Capture the cell that displays the provided text and extract its (x, y) central coordinate. 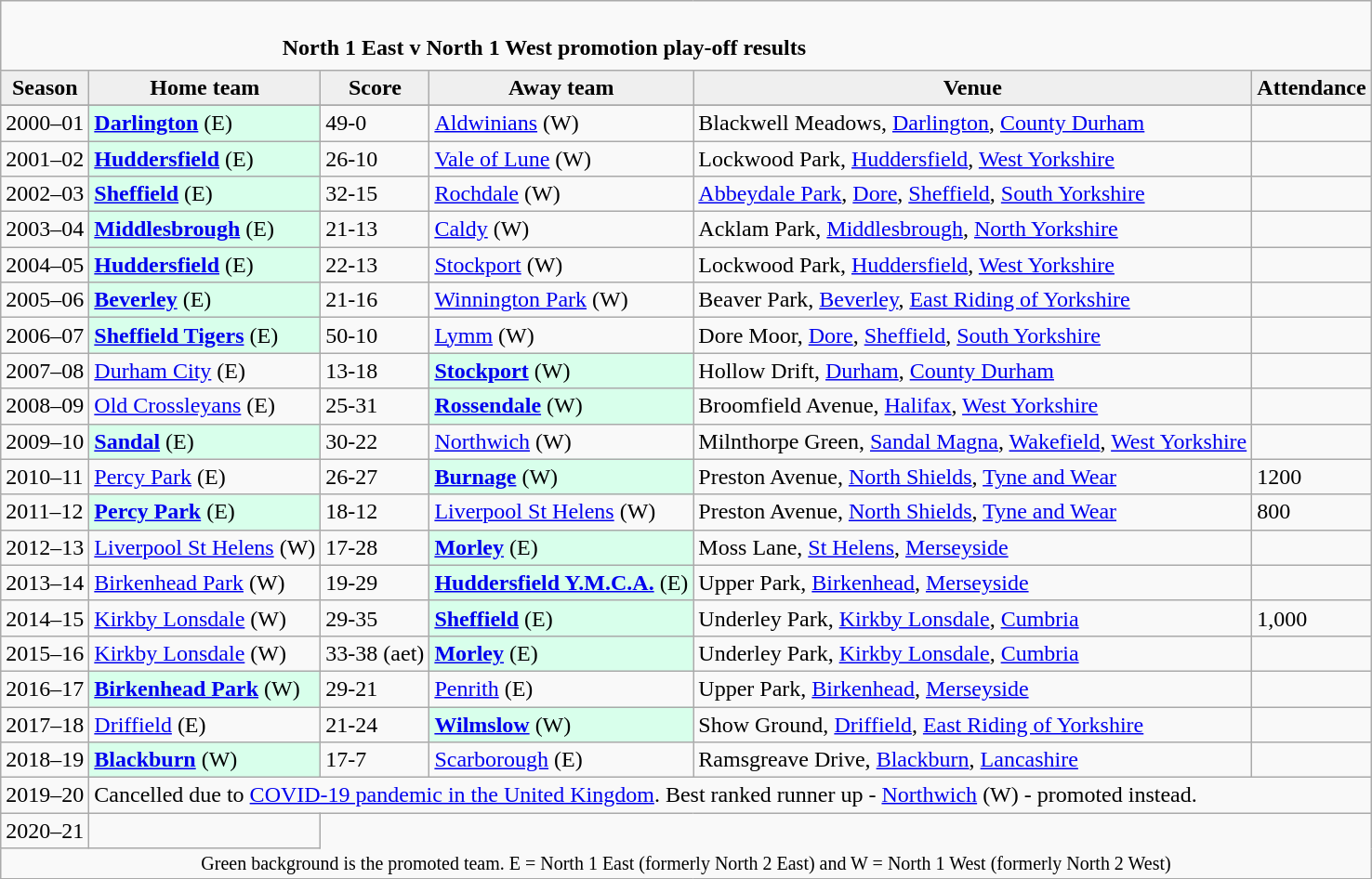
50-10 (376, 335)
21-16 (376, 300)
2005–06 (45, 300)
Rossendale (W) (561, 406)
Blackburn (W) (204, 760)
17-7 (376, 760)
19-29 (376, 583)
Scarborough (E) (561, 760)
Milnthorpe Green, Sandal Magna, Wakefield, West Yorkshire (972, 441)
2020–21 (45, 831)
2016–17 (45, 689)
2019–20 (45, 795)
49-0 (376, 123)
2004–05 (45, 265)
Broomfield Avenue, Halifax, West Yorkshire (972, 406)
Sandal (E) (204, 441)
21-13 (376, 230)
Rochdale (W) (561, 194)
Attendance (1312, 87)
Penrith (E) (561, 689)
2003–04 (45, 230)
2006–07 (45, 335)
29-35 (376, 618)
2015–16 (45, 653)
2017–18 (45, 724)
Dore Moor, Dore, Sheffield, South Yorkshire (972, 335)
Driffield (E) (204, 724)
Northwich (W) (561, 441)
17-28 (376, 547)
2007–08 (45, 371)
18-12 (376, 512)
Show Ground, Driffield, East Riding of Yorkshire (972, 724)
26-10 (376, 159)
Hollow Drift, Durham, County Durham (972, 371)
2010–11 (45, 477)
2009–10 (45, 441)
Ramsgreave Drive, Blackburn, Lancashire (972, 760)
26-27 (376, 477)
Moss Lane, St Helens, Merseyside (972, 547)
25-31 (376, 406)
800 (1312, 512)
Blackwell Meadows, Darlington, County Durham (972, 123)
Darlington (E) (204, 123)
Old Crossleyans (E) (204, 406)
Lymm (W) (561, 335)
33-38 (aet) (376, 653)
Beverley (E) (204, 300)
2014–15 (45, 618)
Middlesbrough (E) (204, 230)
Abbeydale Park, Dore, Sheffield, South Yorkshire (972, 194)
22-13 (376, 265)
2000–01 (45, 123)
29-21 (376, 689)
21-24 (376, 724)
Score (376, 87)
Away team (561, 87)
Huddersfield Y.M.C.A. (E) (561, 583)
2012–13 (45, 547)
Aldwinians (W) (561, 123)
Vale of Lune (W) (561, 159)
Acklam Park, Middlesbrough, North Yorkshire (972, 230)
1200 (1312, 477)
Home team (204, 87)
Green background is the promoted team. E = North 1 East (formerly North 2 East) and W = North 1 West (formerly North 2 West) (686, 864)
Sheffield Tigers (E) (204, 335)
Venue (972, 87)
Season (45, 87)
1,000 (1312, 618)
32-15 (376, 194)
2002–03 (45, 194)
2013–14 (45, 583)
Caldy (W) (561, 230)
13-18 (376, 371)
Durham City (E) (204, 371)
2008–09 (45, 406)
Beaver Park, Beverley, East Riding of Yorkshire (972, 300)
30-22 (376, 441)
Burnage (W) (561, 477)
2011–12 (45, 512)
2001–02 (45, 159)
Cancelled due to COVID-19 pandemic in the United Kingdom. Best ranked runner up - Northwich (W) - promoted instead. (731, 795)
Winnington Park (W) (561, 300)
2018–19 (45, 760)
Wilmslow (W) (561, 724)
